Return [x, y] of the center of cell containing provided text 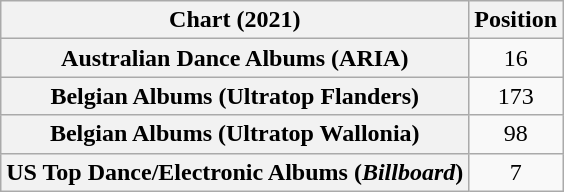
Australian Dance Albums (ARIA) [235, 58]
Position [516, 20]
173 [516, 96]
Chart (2021) [235, 20]
US Top Dance/Electronic Albums (Billboard) [235, 172]
16 [516, 58]
7 [516, 172]
Belgian Albums (Ultratop Flanders) [235, 96]
98 [516, 134]
Belgian Albums (Ultratop Wallonia) [235, 134]
